Return [x, y] of the center of cell containing provided text 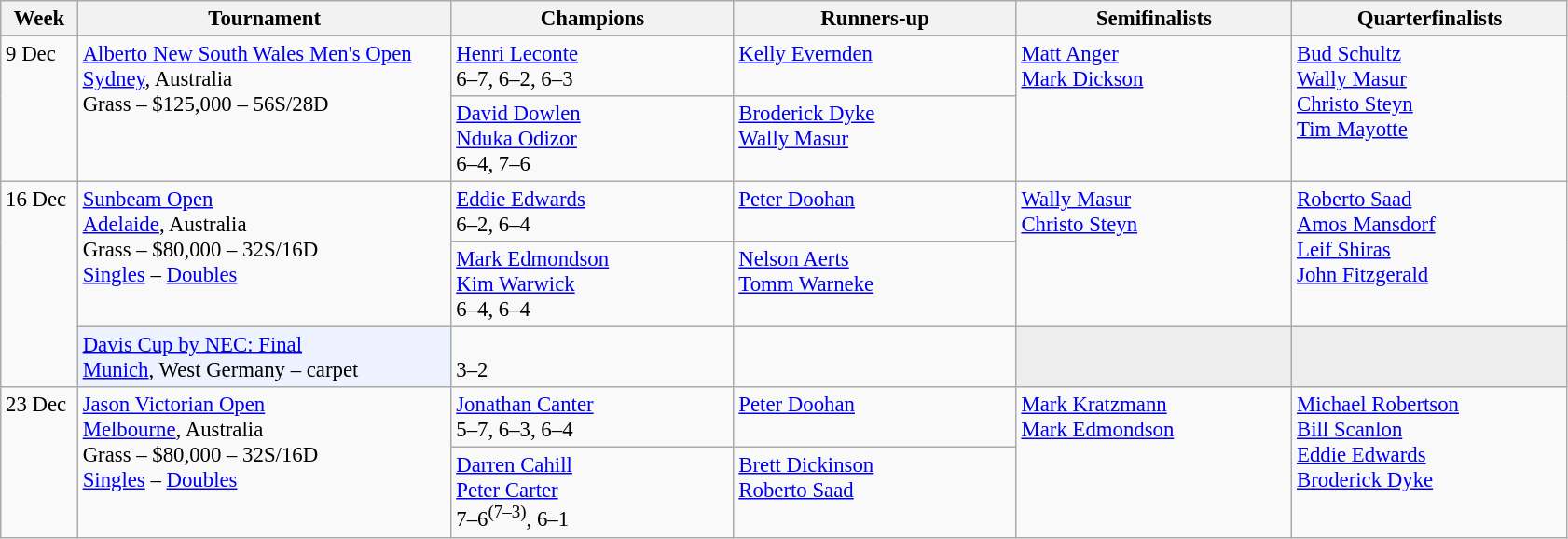
Matt Anger Mark Dickson [1154, 109]
Week [39, 19]
23 Dec [39, 463]
Roberto Saad Amos Mansdorf Leif Shiras John Fitzgerald [1430, 255]
Jonathan Canter5–7, 6–3, 6–4 [593, 418]
Michael Robertson Bill Scanlon Eddie Edwards Broderick Dyke [1430, 463]
9 Dec [39, 109]
Eddie Edwards6–2, 6–4 [593, 213]
Mark Kratzmann Mark Edmondson [1154, 463]
Semifinalists [1154, 19]
Wally Masur Christo Steyn [1154, 255]
Mark Edmondson Kim Warwick6–4, 6–4 [593, 284]
David Dowlen Nduka Odizor 6–4, 7–6 [593, 139]
16 Dec [39, 285]
Kelly Evernden [874, 67]
Brett Dickinson Roberto Saad [874, 492]
Quarterfinalists [1430, 19]
Davis Cup by NEC: Final Munich, West Germany – carpet [265, 358]
Jason Victorian Open Melbourne, AustraliaGrass – $80,000 – 32S/16DSingles – Doubles [265, 463]
Sunbeam Open Adelaide, AustraliaGrass – $80,000 – 32S/16DSingles – Doubles [265, 255]
Alberto New South Wales Men's Open Sydney, AustraliaGrass – $125,000 – 56S/28D [265, 109]
Tournament [265, 19]
Henri Leconte 6–7, 6–2, 6–3 [593, 67]
Champions [593, 19]
Runners-up [874, 19]
Nelson Aerts Tomm Warneke [874, 284]
3–2 [593, 358]
Bud Schultz Wally Masur Christo Steyn Tim Mayotte [1430, 109]
Broderick Dyke Wally Masur [874, 139]
Darren Cahill Peter Carter7–6(7–3), 6–1 [593, 492]
